Extract the (X, Y) coordinate from the center of the cell holding the provided text.  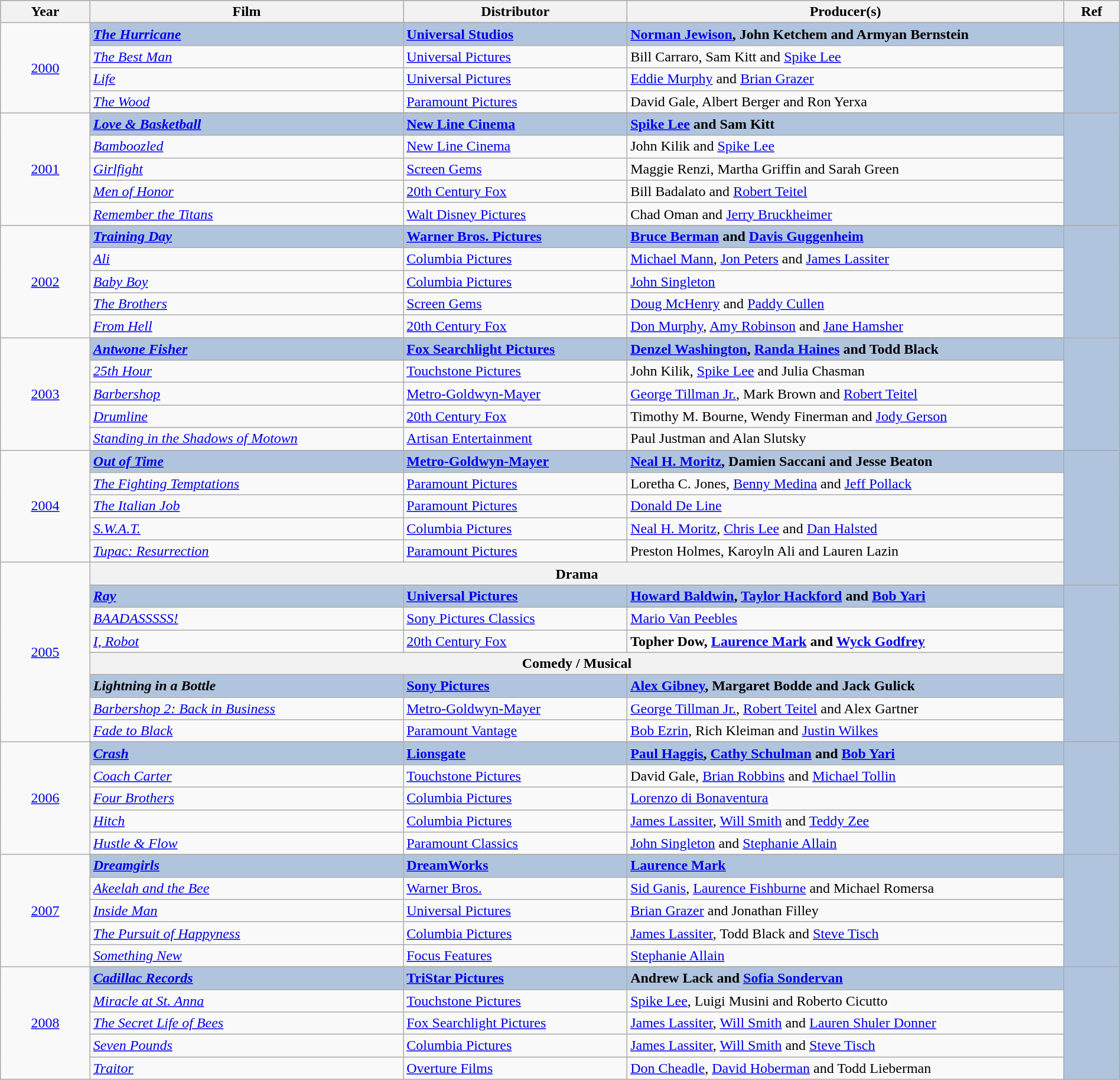
Traitor (246, 1068)
Lionsgate (515, 753)
Andrew Lack and Sofia Sondervan (846, 978)
Focus Features (515, 955)
Bruce Berman and Davis Guggenheim (846, 236)
Maggie Renzi, Martha Griffin and Sarah Green (846, 169)
Distributor (515, 12)
Warner Bros. (515, 888)
2002 (45, 281)
Mario Van Peebles (846, 618)
Preston Holmes, Karoyln Ali and Lauren Lazin (846, 551)
Eddie Murphy and Brian Grazer (846, 79)
Tupac: Resurrection (246, 551)
Alex Gibney, Margaret Bodde and Jack Gulick (846, 686)
Akeelah and the Bee (246, 888)
Seven Pounds (246, 1046)
Stephanie Allain (846, 955)
James Lassiter, Will Smith and Teddy Zee (846, 821)
George Tillman Jr., Robert Teitel and Alex Gartner (846, 709)
The Fighting Temptations (246, 484)
2006 (45, 798)
Fade to Black (246, 731)
Ray (246, 596)
Bill Badalato and Robert Teitel (846, 191)
Producer(s) (846, 12)
Loretha C. Jones, Benny Medina and Jeff Pollack (846, 484)
2000 (45, 68)
DreamWorks (515, 866)
Training Day (246, 236)
2005 (45, 652)
BAADASSSSS! (246, 618)
Ref (1092, 12)
John Singleton (846, 282)
Overture Films (515, 1068)
Doug McHenry and Paddy Cullen (846, 304)
2004 (45, 506)
Girlfight (246, 169)
Drama (577, 573)
James Lassiter, Will Smith and Lauren Shuler Donner (846, 1023)
Comedy / Musical (577, 664)
Men of Honor (246, 191)
Year (45, 12)
I, Robot (246, 641)
2001 (45, 169)
Denzel Washington, Randa Haines and Todd Black (846, 349)
Warner Bros. Pictures (515, 236)
Sid Ganis, Laurence Fishburne and Michael Romersa (846, 888)
John Kilik, Spike Lee and Julia Chasman (846, 371)
John Kilik and Spike Lee (846, 146)
Chad Oman and Jerry Bruckheimer (846, 214)
Something New (246, 955)
Lightning in a Bottle (246, 686)
Donald De Line (846, 506)
The Hurricane (246, 34)
Neal H. Moritz, Damien Saccani and Jesse Beaton (846, 461)
Brian Grazer and Jonathan Filley (846, 911)
25th Hour (246, 371)
Timothy M. Bourne, Wendy Finerman and Jody Gerson (846, 416)
S.W.A.T. (246, 528)
Bamboozled (246, 146)
James Lassiter, Todd Black and Steve Tisch (846, 933)
Coach Carter (246, 776)
Love & Basketball (246, 124)
2003 (45, 394)
Artisan Entertainment (515, 439)
Paul Haggis, Cathy Schulman and Bob Yari (846, 753)
Norman Jewison, John Ketchem and Armyan Bernstein (846, 34)
Barbershop 2: Back in Business (246, 709)
The Pursuit of Happyness (246, 933)
Cadillac Records (246, 978)
Lorenzo di Bonaventura (846, 798)
Paramount Classics (515, 843)
Life (246, 79)
Barbershop (246, 394)
Walt Disney Pictures (515, 214)
Drumline (246, 416)
Don Murphy, Amy Robinson and Jane Hamsher (846, 327)
Hustle & Flow (246, 843)
David Gale, Brian Robbins and Michael Tollin (846, 776)
2007 (45, 911)
Michael Mann, Jon Peters and James Lassiter (846, 259)
Bob Ezrin, Rich Kleiman and Justin Wilkes (846, 731)
Remember the Titans (246, 214)
Paul Justman and Alan Slutsky (846, 439)
Neal H. Moritz, Chris Lee and Dan Halsted (846, 528)
James Lassiter, Will Smith and Steve Tisch (846, 1046)
Paramount Vantage (515, 731)
2008 (45, 1023)
Ali (246, 259)
Sony Pictures Classics (515, 618)
Bill Carraro, Sam Kitt and Spike Lee (846, 57)
Sony Pictures (515, 686)
Antwone Fisher (246, 349)
Don Cheadle, David Hoberman and Todd Lieberman (846, 1068)
Baby Boy (246, 282)
The Best Man (246, 57)
From Hell (246, 327)
Film (246, 12)
Miracle at St. Anna (246, 1001)
Howard Baldwin, Taylor Hackford and Bob Yari (846, 596)
Dreamgirls (246, 866)
The Italian Job (246, 506)
John Singleton and Stephanie Allain (846, 843)
Inside Man (246, 911)
Four Brothers (246, 798)
Topher Dow, Laurence Mark and Wyck Godfrey (846, 641)
Hitch (246, 821)
Standing in the Shadows of Motown (246, 439)
Laurence Mark (846, 866)
Universal Studios (515, 34)
The Brothers (246, 304)
Crash (246, 753)
George Tillman Jr., Mark Brown and Robert Teitel (846, 394)
The Wood (246, 102)
The Secret Life of Bees (246, 1023)
David Gale, Albert Berger and Ron Yerxa (846, 102)
Spike Lee, Luigi Musini and Roberto Cicutto (846, 1001)
Out of Time (246, 461)
TriStar Pictures (515, 978)
Spike Lee and Sam Kitt (846, 124)
